Capture the cell that displays the provided text and extract its [x, y] central coordinate. 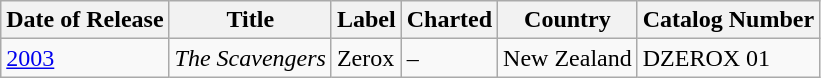
2003 [85, 58]
Title [250, 20]
Label [366, 20]
Zerox [366, 58]
DZEROX 01 [728, 58]
Catalog Number [728, 20]
New Zealand [568, 58]
Charted [449, 20]
Country [568, 20]
– [449, 58]
The Scavengers [250, 58]
Date of Release [85, 20]
